Return the (X, Y) coordinate for the center point of the cell that contains the specified text.  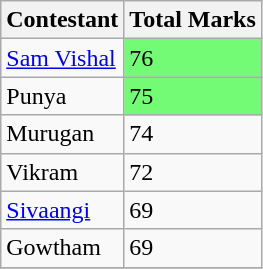
75 (193, 96)
Contestant (62, 20)
Total Marks (193, 20)
76 (193, 58)
72 (193, 172)
74 (193, 134)
Sivaangi (62, 210)
Sam Vishal (62, 58)
Murugan (62, 134)
Punya (62, 96)
Vikram (62, 172)
Gowtham (62, 248)
